Locate the cell with the specified text and output its [X, Y] center coordinate. 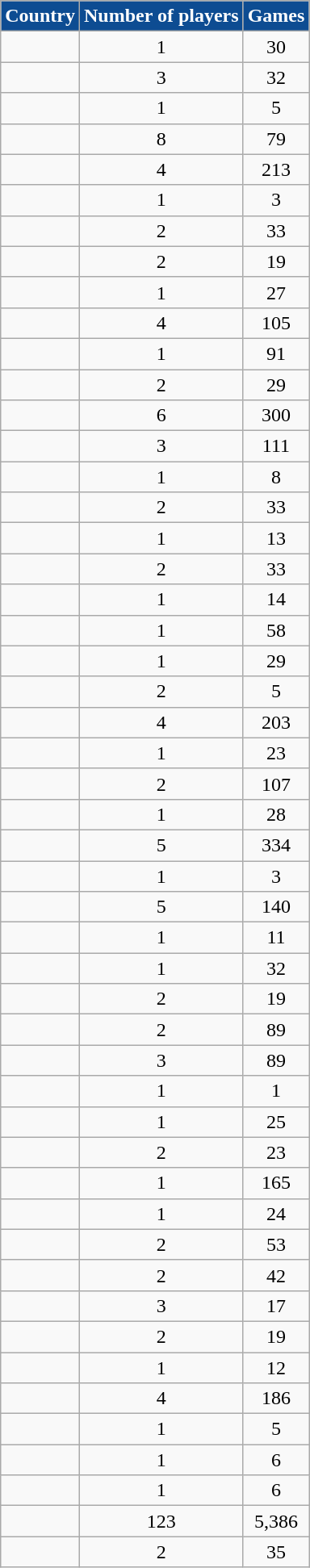
165 [276, 1183]
105 [276, 323]
107 [276, 784]
30 [276, 47]
213 [276, 169]
42 [276, 1275]
123 [161, 1521]
35 [276, 1552]
28 [276, 814]
14 [276, 600]
53 [276, 1244]
203 [276, 722]
Number of players [161, 16]
13 [276, 538]
300 [276, 416]
11 [276, 938]
25 [276, 1122]
186 [276, 1399]
91 [276, 353]
12 [276, 1368]
334 [276, 845]
27 [276, 292]
5,386 [276, 1521]
24 [276, 1214]
140 [276, 907]
111 [276, 446]
Games [276, 16]
79 [276, 139]
17 [276, 1306]
58 [276, 630]
Country [40, 16]
